Locate the cell with the specified text and output its (x, y) center coordinate. 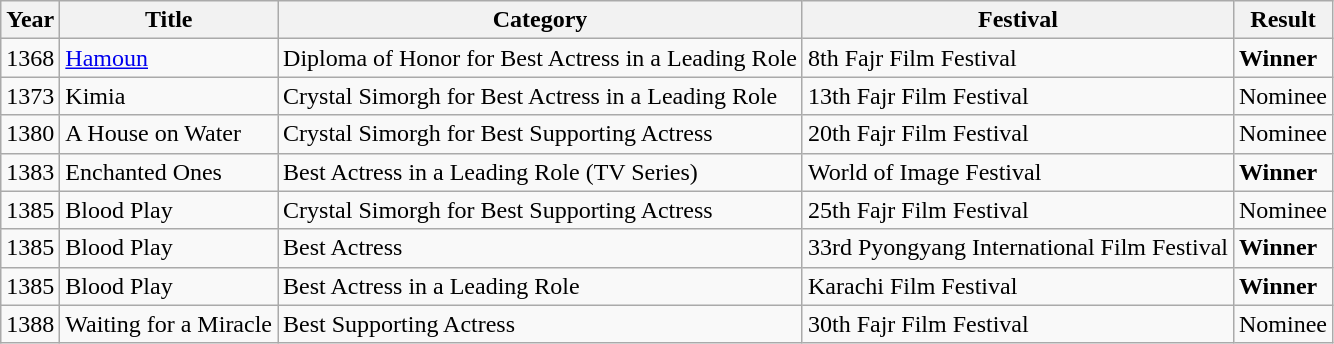
20th Fajr Film Festival (1018, 134)
Kimia (169, 96)
A House on Water (169, 134)
Title (169, 20)
Hamoun (169, 58)
33rd Pyongyang International Film Festival (1018, 248)
30th Fajr Film Festival (1018, 324)
1380 (30, 134)
1373 (30, 96)
Karachi Film Festival (1018, 286)
Year (30, 20)
1383 (30, 172)
Best Actress in a Leading Role (540, 286)
25th Fajr Film Festival (1018, 210)
Crystal Simorgh for Best Actress in a Leading Role (540, 96)
World of Image Festival (1018, 172)
Result (1282, 20)
Category (540, 20)
Festival (1018, 20)
Enchanted Ones (169, 172)
Best Actress (540, 248)
Waiting for a Miracle (169, 324)
Best Supporting Actress (540, 324)
Best Actress in a Leading Role (TV Series) (540, 172)
Diploma of Honor for Best Actress in a Leading Role (540, 58)
1368 (30, 58)
1388 (30, 324)
8th Fajr Film Festival (1018, 58)
13th Fajr Film Festival (1018, 96)
